Identify which cell holds the provided text, then report its [x, y] central coordinate. 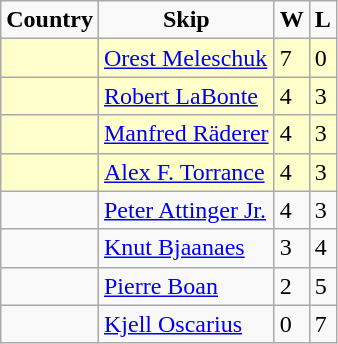
Country [50, 20]
Alex F. Torrance [186, 172]
2 [292, 286]
Orest Meleschuk [186, 58]
5 [322, 286]
Robert LaBonte [186, 96]
W [292, 20]
Manfred Räderer [186, 134]
Peter Attinger Jr. [186, 210]
Skip [186, 20]
Pierre Boan [186, 286]
L [322, 20]
Kjell Oscarius [186, 324]
Knut Bjaanaes [186, 248]
